Determine the (X, Y) coordinate at the center of the cell enclosing the given text.  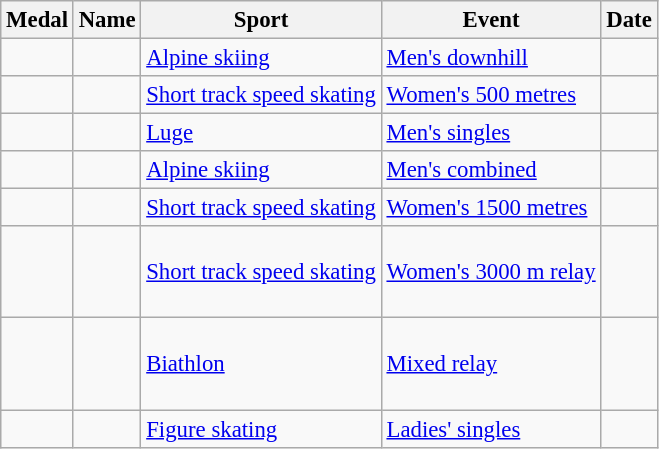
Men's combined (491, 170)
Luge (261, 133)
Medal (38, 20)
Figure skating (261, 429)
Men's downhill (491, 58)
Men's singles (491, 133)
Biathlon (261, 364)
Women's 1500 metres (491, 208)
Date (629, 20)
Ladies' singles (491, 429)
Mixed relay (491, 364)
Event (491, 20)
Women's 500 metres (491, 95)
Name (107, 20)
Sport (261, 20)
Women's 3000 m relay (491, 272)
